Search for the cell housing the specified text and yield its (x, y) center coordinate. 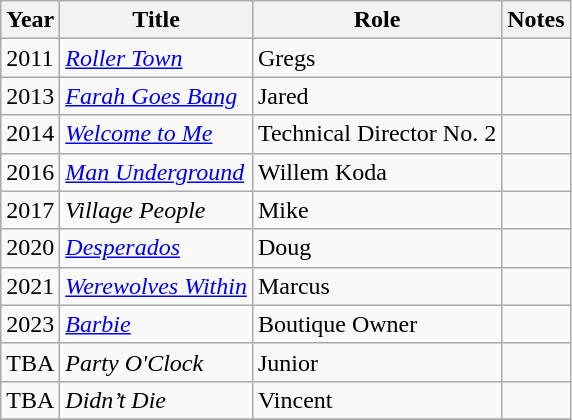
2021 (30, 286)
Farah Goes Bang (156, 96)
Desperados (156, 248)
2017 (30, 210)
Junior (376, 362)
2020 (30, 248)
Role (376, 20)
Didn’t Die (156, 400)
Year (30, 20)
Marcus (376, 286)
Willem Koda (376, 172)
Jared (376, 96)
Party O'Clock (156, 362)
2016 (30, 172)
2014 (30, 134)
Werewolves Within (156, 286)
Boutique Owner (376, 324)
Village People (156, 210)
Mike (376, 210)
Doug (376, 248)
Man Underground (156, 172)
2011 (30, 58)
Gregs (376, 58)
Welcome to Me (156, 134)
2023 (30, 324)
Barbie (156, 324)
Technical Director No. 2 (376, 134)
2013 (30, 96)
Vincent (376, 400)
Title (156, 20)
Roller Town (156, 58)
Notes (536, 20)
